Pinpoint the cell where the given text exists, returning its (X, Y) midpoint coordinate. 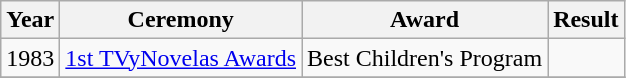
Best Children's Program (425, 58)
Result (586, 20)
1st TVyNovelas Awards (181, 58)
1983 (30, 58)
Year (30, 20)
Ceremony (181, 20)
Award (425, 20)
